Locate the cell with the specified text and output its [X, Y] center coordinate. 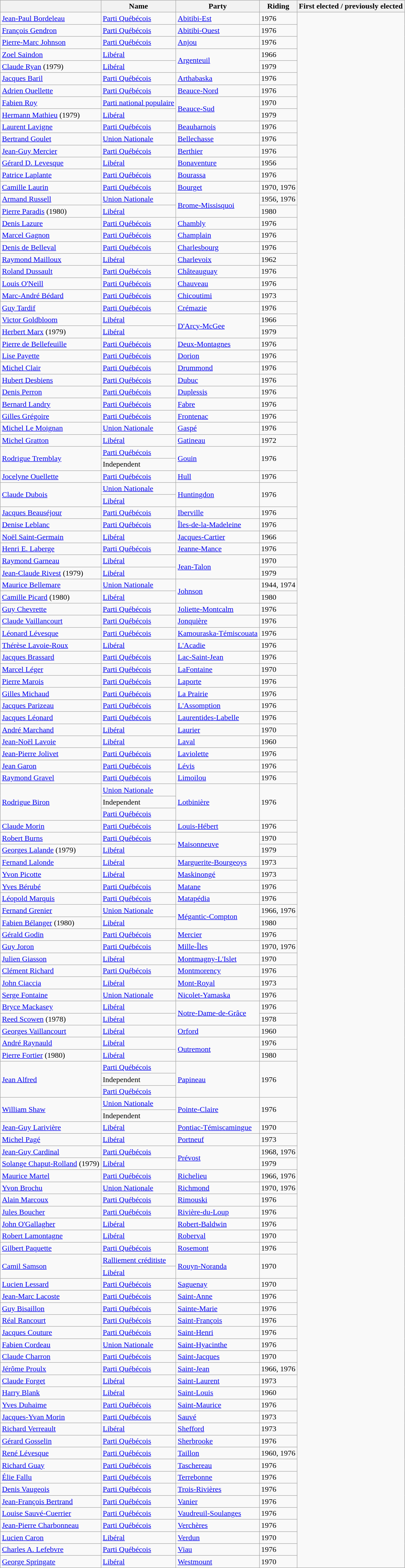
Fabien Cordeau [51, 1345]
Michel Le Moignan [51, 428]
Marguerite-Bourgeoys [218, 862]
Fabien Roy [51, 103]
1960, 1976 [278, 1453]
Denis Vaugeois [51, 1489]
Solange Chaput-Rolland (1979) [51, 1164]
Rodrigue Tremblay [51, 458]
Vanier [218, 1501]
Jocelyne Ouellette [51, 476]
LaFontaine [218, 669]
Henri E. Laberge [51, 549]
Laporte [218, 681]
Maurice Bellemare [51, 585]
Marcel Léger [51, 669]
Marcel Gagnon [51, 235]
Julien Giasson [51, 959]
Bellechasse [218, 139]
Raymond Garneau [51, 561]
George Springate [51, 1562]
Saint-Jean [218, 1369]
Maurice Martel [51, 1176]
Jacques-Yvan Morin [51, 1417]
1972 [278, 440]
Jacques Couture [51, 1333]
Jean-Guy Larivière [51, 1128]
Gaspé [218, 428]
1956, 1976 [278, 199]
Saint-Henri [218, 1333]
Richard Verreault [51, 1429]
Pierre Fortier (1980) [51, 1055]
Maskinongé [218, 874]
1968, 1976 [278, 1152]
Hermann Mathieu (1979) [51, 115]
Jean-Noël Lavoie [51, 742]
Lucien Lessard [51, 1284]
Charles A. Lefebvre [51, 1550]
Noël Saint-Germain [51, 537]
Claude Morin [51, 826]
Westmount [218, 1562]
Denise Leblanc [51, 525]
Richard Guay [51, 1465]
Duplessis [218, 392]
Chambly [218, 223]
Saint-Maurice [218, 1405]
Laval [218, 742]
Pointe-Claire [218, 1109]
Saint-Louis [218, 1393]
Saint-Jacques [218, 1357]
Limoilou [218, 778]
Shefford [218, 1429]
Sherbrooke [218, 1441]
Orford [218, 1031]
Iberville [218, 513]
Outremont [218, 1049]
Pontiac-Témiscamingue [218, 1128]
Gatineau [218, 440]
Fabre [218, 404]
Léonard Lévesque [51, 633]
Serge Fontaine [51, 995]
Roland Dussault [51, 271]
Laurentides-Labelle [218, 717]
Harry Blank [51, 1393]
Jacques Parizeau [51, 705]
Pierre Paradis (1980) [51, 211]
Chauveau [218, 284]
Brome-Missisquoi [218, 205]
Georges Lalande (1979) [51, 850]
La Prairie [218, 693]
Fernand Grenier [51, 910]
L'Acadie [218, 645]
Îles-de-la-Madeleine [218, 525]
Rivière-du-Loup [218, 1212]
1944, 1974 [278, 585]
Maisonneuve [218, 844]
Louis O'Neill [51, 284]
Jacques Baril [51, 79]
Beauharnois [218, 127]
Jacques Léonard [51, 717]
Laurent Lavigne [51, 127]
Denis Perron [51, 392]
Gouin [218, 458]
Michel Clair [51, 368]
Dorion [218, 356]
Anjou [218, 42]
Viau [218, 1550]
Claude Dubois [51, 494]
Denis de Belleval [51, 247]
Party [218, 6]
Mercier [218, 935]
Papineau [218, 1079]
Alain Marcoux [51, 1200]
Dubuc [218, 380]
1962 [278, 259]
Rosemont [218, 1248]
André Marchand [51, 730]
Louise Sauvé-Cuerrier [51, 1514]
Abitibi-Est [218, 18]
Louis-Hébert [218, 826]
Charlevoix [218, 259]
Bernard Landry [51, 404]
René Lévesque [51, 1453]
Jean Alfred [51, 1079]
Châteauguay [218, 271]
Michel Gratton [51, 440]
Matapédia [218, 898]
Jérôme Proulx [51, 1369]
Beauce-Sud [218, 109]
Yves Duhaime [51, 1405]
Richmond [218, 1188]
Name [138, 6]
L'Assomption [218, 705]
Pierre de Bellefeuille [51, 344]
Lise Payette [51, 356]
Johnson [218, 591]
Lac-Saint-Jean [218, 657]
Yves Bérubé [51, 886]
Frontenac [218, 416]
Nicolet-Yamaska [218, 995]
André Raynauld [51, 1043]
Laurier [218, 730]
Armand Russell [51, 199]
Clément Richard [51, 971]
Bonaventure [218, 163]
Robert-Baldwin [218, 1224]
Argenteuil [218, 61]
Berthier [218, 151]
Robert Lamontagne [51, 1236]
William Shaw [51, 1109]
Riding [278, 6]
Patrice Laplante [51, 175]
Deux-Montagnes [218, 344]
Georges Vaillancourt [51, 1031]
Parti national populaire [138, 103]
Michel Pagé [51, 1140]
Rouyn-Noranda [218, 1266]
Claude Forget [51, 1381]
John Ciaccia [51, 983]
Prévost [218, 1158]
Élie Fallu [51, 1477]
Jean-Marc Lacoste [51, 1296]
Gilles Grégoire [51, 416]
Claude Vaillancourt [51, 621]
Adrien Ouellette [51, 91]
Saguenay [218, 1284]
Taschereau [218, 1465]
Victor Goldbloom [51, 320]
Rodrigue Biron [51, 802]
Montmorency [218, 971]
Hubert Desbiens [51, 380]
Jean-Guy Cardinal [51, 1152]
Portneuf [218, 1140]
Saint-François [218, 1321]
Rimouski [218, 1200]
Verchères [218, 1526]
Jean-Claude Rivest (1979) [51, 573]
Mont-Royal [218, 983]
Jacques Beauséjour [51, 513]
Bourget [218, 187]
Bourassa [218, 175]
Jacques-Cartier [218, 537]
Arthabaska [218, 79]
Pierre Marois [51, 681]
D'Arcy-McGee [218, 326]
Raymond Mailloux [51, 259]
Jonquière [218, 621]
Ralliement créditiste [138, 1260]
1978 [278, 1019]
Yvon Brochu [51, 1188]
Verdun [218, 1538]
Joliette-Montcalm [218, 609]
Jean-Paul Bordeleau [51, 18]
Gérard Gosselin [51, 1441]
Richelieu [218, 1176]
Herbert Marx (1979) [51, 332]
Jules Boucher [51, 1212]
Jean Garon [51, 766]
Jean-Pierre Charbonneau [51, 1526]
Denis Lazure [51, 223]
Taillon [218, 1453]
Gilles Michaud [51, 693]
Jacques Brassard [51, 657]
François Gendron [51, 30]
Beauce-Nord [218, 91]
Reed Scowen (1978) [51, 1019]
Bryce Mackasey [51, 1007]
Laviolette [218, 754]
Sauvé [218, 1417]
Lévis [218, 766]
Roberval [218, 1236]
Claude Charron [51, 1357]
Gilbert Paquette [51, 1248]
Camille Picard (1980) [51, 597]
Fabien Bélanger (1980) [51, 923]
Zoel Saindon [51, 54]
Champlain [218, 235]
1956 [278, 163]
Saint-Anne [218, 1296]
Robert Burns [51, 838]
Jean-Guy Mercier [51, 151]
Hull [218, 476]
Thérèse Lavoie-Roux [51, 645]
Jean-Pierre Jolivet [51, 754]
Drummond [218, 368]
Jean-François Bertrand [51, 1501]
Notre-Dame-de-Grâce [218, 1013]
Charlesbourg [218, 247]
Bertrand Goulet [51, 139]
Huntingdon [218, 494]
Gérald Godin [51, 935]
Guy Joron [51, 947]
Marc-André Bédard [51, 296]
John O'Gallagher [51, 1224]
Claude Ryan (1979) [51, 67]
Lotbinière [218, 802]
First elected / previously elected [351, 6]
Lucien Caron [51, 1538]
Saint-Hyacinthe [218, 1345]
Montmagny-L'Islet [218, 959]
Yvon Picotte [51, 874]
Saint-Laurent [218, 1381]
Gérard D. Levesque [51, 163]
Léopold Marquis [51, 898]
Guy Bisaillon [51, 1309]
Jeanne-Mance [218, 549]
Camil Samson [51, 1266]
Camille Laurin [51, 187]
Réal Rancourt [51, 1321]
Mille-Îles [218, 947]
Crémazie [218, 308]
Matane [218, 886]
Terrebonne [218, 1477]
Mégantic-Compton [218, 916]
Sainte-Marie [218, 1309]
Jean-Talon [218, 567]
Pierre-Marc Johnson [51, 42]
Chicoutimi [218, 296]
Guy Chevrette [51, 609]
Kamouraska-Témiscouata [218, 633]
Fernand Lalonde [51, 862]
Raymond Gravel [51, 778]
Trois-Rivières [218, 1489]
Vaudreuil-Soulanges [218, 1514]
Abitibi-Ouest [218, 30]
Guy Tardif [51, 308]
